Determine the (x, y) coordinate at the center of the cell enclosing the given text.  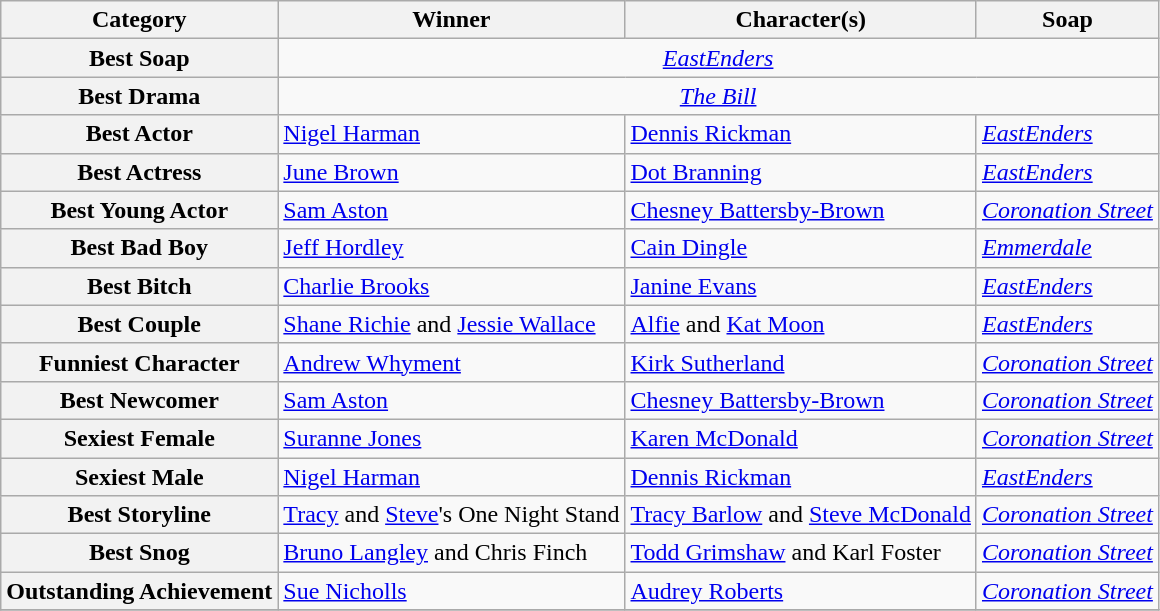
Sue Nicholls (452, 591)
Andrew Whyment (452, 362)
Kirk Sutherland (800, 362)
Sexiest Male (140, 477)
Character(s) (800, 20)
Cain Dingle (800, 248)
Alfie and Kat Moon (800, 324)
Best Young Actor (140, 210)
Janine Evans (800, 286)
Sexiest Female (140, 438)
Best Couple (140, 324)
Best Bad Boy (140, 248)
Dot Branning (800, 172)
The Bill (718, 96)
Shane Richie and Jessie Wallace (452, 324)
Best Storyline (140, 515)
Best Soap (140, 58)
Best Actress (140, 172)
Winner (452, 20)
Karen McDonald (800, 438)
Tracy Barlow and Steve McDonald (800, 515)
Tracy and Steve's One Night Stand (452, 515)
Best Actor (140, 134)
Best Newcomer (140, 400)
Suranne Jones (452, 438)
Audrey Roberts (800, 591)
Outstanding Achievement (140, 591)
Emmerdale (1067, 248)
Soap (1067, 20)
Bruno Langley and Chris Finch (452, 553)
June Brown (452, 172)
Funniest Character (140, 362)
Category (140, 20)
Best Drama (140, 96)
Todd Grimshaw and Karl Foster (800, 553)
Charlie Brooks (452, 286)
Best Bitch (140, 286)
Best Snog (140, 553)
Jeff Hordley (452, 248)
